For the text-containing cell, return its midpoint in [x, y] coordinate format. 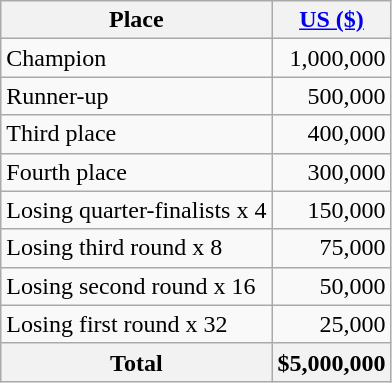
150,000 [332, 210]
US ($) [332, 20]
Runner-up [136, 96]
Losing second round x 16 [136, 286]
Place [136, 20]
Losing first round x 32 [136, 324]
Champion [136, 58]
Total [136, 362]
$5,000,000 [332, 362]
400,000 [332, 134]
Losing quarter-finalists x 4 [136, 210]
300,000 [332, 172]
Losing third round x 8 [136, 248]
25,000 [332, 324]
1,000,000 [332, 58]
500,000 [332, 96]
Third place [136, 134]
50,000 [332, 286]
75,000 [332, 248]
Fourth place [136, 172]
